Pinpoint the cell where the given text exists, returning its [x, y] midpoint coordinate. 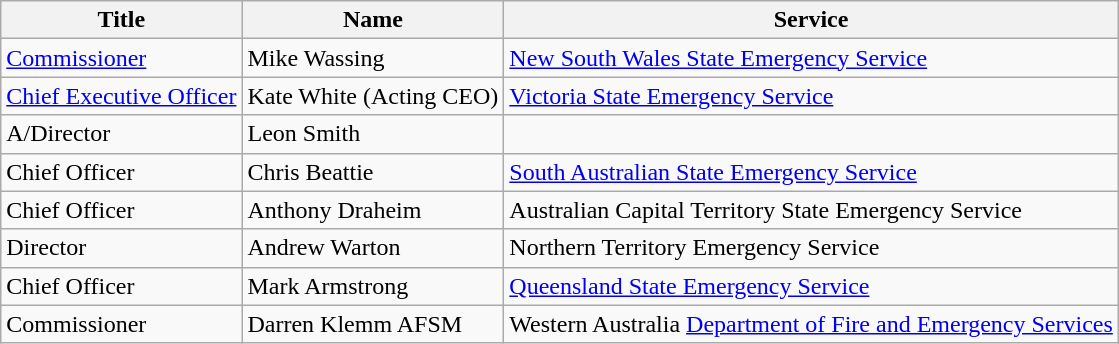
Director [122, 248]
Leon Smith [373, 134]
South Australian State Emergency Service [812, 172]
Australian Capital Territory State Emergency Service [812, 210]
Darren Klemm AFSM [373, 324]
Andrew Warton [373, 248]
Queensland State Emergency Service [812, 286]
Chris Beattie [373, 172]
Mike Wassing [373, 58]
Northern Territory Emergency Service [812, 248]
A/Director [122, 134]
Kate White (Acting CEO) [373, 96]
Victoria State Emergency Service [812, 96]
Service [812, 20]
Mark Armstrong [373, 286]
Western Australia Department of Fire and Emergency Services [812, 324]
Chief Executive Officer [122, 96]
Title [122, 20]
New South Wales State Emergency Service [812, 58]
Anthony Draheim [373, 210]
Name [373, 20]
